Identify which cell holds the provided text, then report its [x, y] central coordinate. 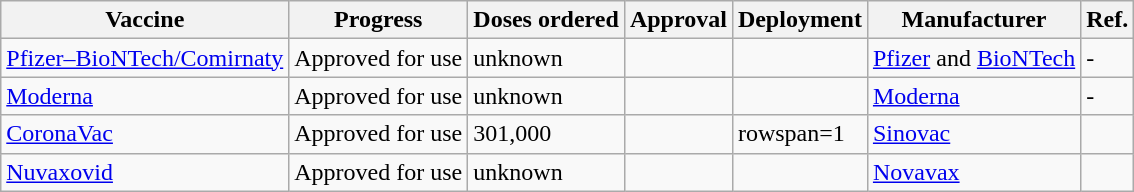
CoronaVac [145, 134]
Deployment [800, 20]
Progress [378, 20]
Sinovac [974, 134]
Novavax [974, 172]
Doses ordered [546, 20]
Approval [678, 20]
rowspan=1 [800, 134]
Pfizer–BioNTech/Comirnaty [145, 58]
Manufacturer [974, 20]
301,000 [546, 134]
Nuvaxovid [145, 172]
Pfizer and BioNTech [974, 58]
Vaccine [145, 20]
Ref. [1108, 20]
